Capture the cell that displays the provided text and extract its [x, y] central coordinate. 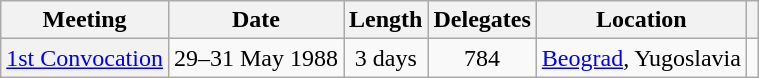
Meeting [85, 20]
Delegates [482, 20]
Length [386, 20]
3 days [386, 58]
784 [482, 58]
Date [256, 20]
Beograd, Yugoslavia [641, 58]
Location [641, 20]
29–31 May 1988 [256, 58]
1st Convocation [85, 58]
